Extract the [x, y] coordinate from the center of the cell holding the provided text.  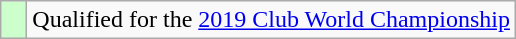
Qualified for the 2019 Club World Championship [272, 20]
